Pinpoint the cell where the given text exists, returning its [X, Y] midpoint coordinate. 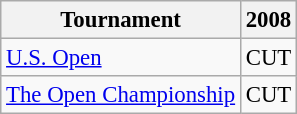
Tournament [121, 20]
2008 [268, 20]
U.S. Open [121, 58]
The Open Championship [121, 95]
